Pinpoint the cell where the given text exists, returning its (x, y) midpoint coordinate. 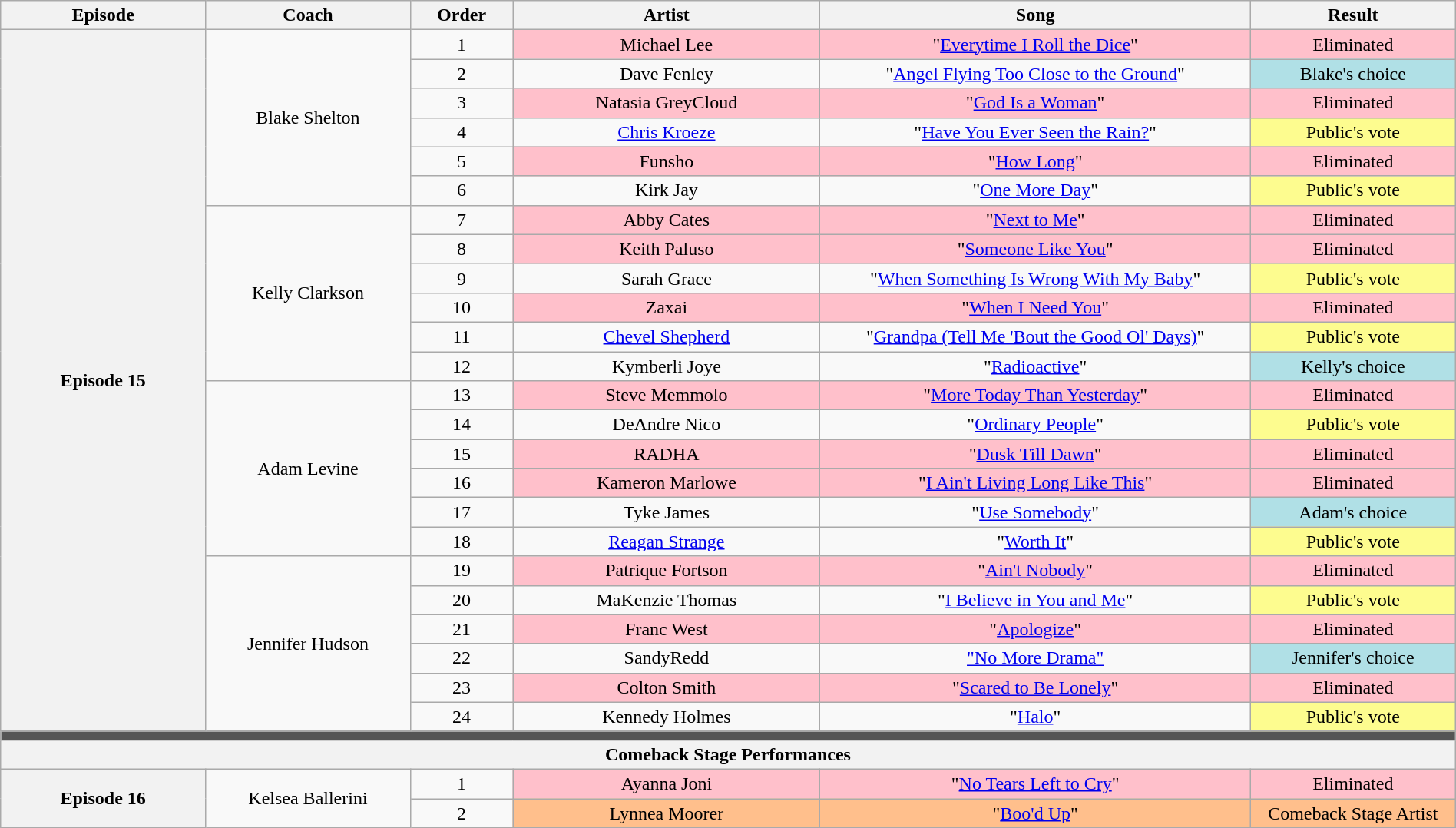
10 (461, 307)
DeAndre Nico (667, 425)
"Ain't Nobody" (1035, 571)
"Radioactive" (1035, 366)
Zaxai (667, 307)
6 (461, 190)
13 (461, 396)
7 (461, 220)
14 (461, 425)
"Use Somebody" (1035, 512)
Comeback Stage Performances (728, 754)
Tyke James (667, 512)
Natasia GreyCloud (667, 103)
"Apologize" (1035, 629)
"Next to Me" (1035, 220)
11 (461, 336)
Adam's choice (1353, 512)
12 (461, 366)
Chris Kroeze (667, 132)
Colton Smith (667, 687)
Sarah Grace (667, 278)
15 (461, 454)
Episode 15 (103, 381)
Jennifer's choice (1353, 658)
"Everytime I Roll the Dice" (1035, 45)
MaKenzie Thomas (667, 600)
Dave Fenley (667, 74)
RADHA (667, 454)
Steve Memmolo (667, 396)
17 (461, 512)
Abby Cates (667, 220)
"Dusk Till Dawn" (1035, 454)
Adam Levine (309, 469)
Keith Paluso (667, 249)
Kameron Marlowe (667, 483)
Kennedy Holmes (667, 717)
"One More Day" (1035, 190)
22 (461, 658)
"No More Drama" (1035, 658)
Kirk Jay (667, 190)
"I Believe in You and Me" (1035, 600)
23 (461, 687)
"How Long" (1035, 161)
21 (461, 629)
20 (461, 600)
"More Today Than Yesterday" (1035, 396)
8 (461, 249)
"Have You Ever Seen the Rain?" (1035, 132)
"Someone Like You" (1035, 249)
Result (1353, 15)
16 (461, 483)
Kelly Clarkson (309, 293)
Episode 16 (103, 798)
"I Ain't Living Long Like This" (1035, 483)
"God Is a Woman" (1035, 103)
Patrique Fortson (667, 571)
Kymberli Joye (667, 366)
Franc West (667, 629)
Episode (103, 15)
"When Something Is Wrong With My Baby" (1035, 278)
"Grandpa (Tell Me 'Bout the Good Ol' Days)" (1035, 336)
"Angel Flying Too Close to the Ground" (1035, 74)
Artist (667, 15)
"No Tears Left to Cry" (1035, 783)
Comeback Stage Artist (1353, 813)
"Scared to Be Lonely" (1035, 687)
"Halo" (1035, 717)
Michael Lee (667, 45)
Blake's choice (1353, 74)
Chevel Shepherd (667, 336)
Funsho (667, 161)
4 (461, 132)
3 (461, 103)
"Ordinary People" (1035, 425)
Order (461, 15)
18 (461, 542)
Reagan Strange (667, 542)
"Worth It" (1035, 542)
Song (1035, 15)
Coach (309, 15)
Lynnea Moorer (667, 813)
9 (461, 278)
Ayanna Joni (667, 783)
"Boo'd Up" (1035, 813)
Jennifer Hudson (309, 644)
5 (461, 161)
Kelly's choice (1353, 366)
24 (461, 717)
SandyRedd (667, 658)
19 (461, 571)
"When I Need You" (1035, 307)
Kelsea Ballerini (309, 798)
Blake Shelton (309, 118)
